Return the (x, y) coordinate for the center point of the cell that contains the specified text.  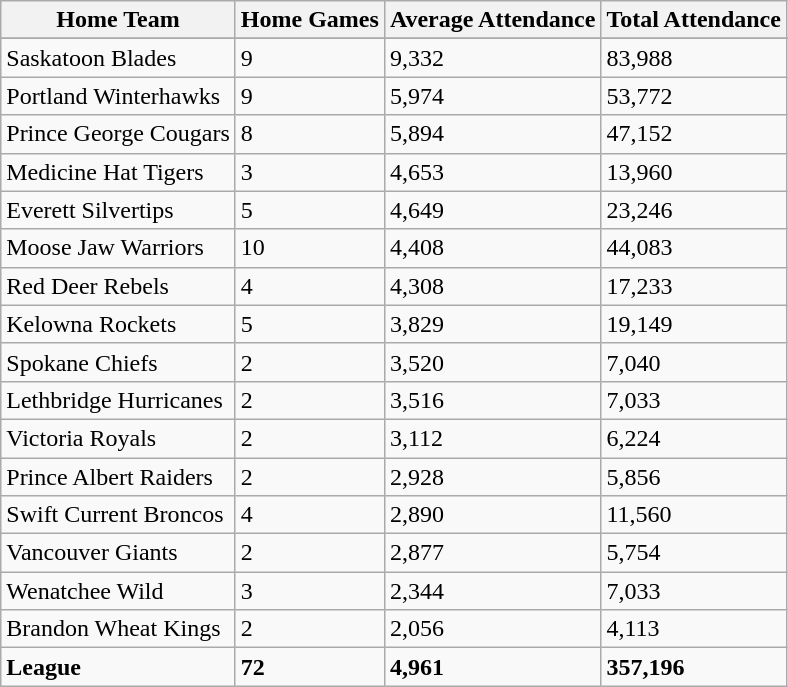
4,653 (492, 172)
Prince George Cougars (118, 134)
3,516 (492, 400)
Kelowna Rockets (118, 324)
Red Deer Rebels (118, 286)
4,113 (694, 629)
13,960 (694, 172)
8 (310, 134)
5,894 (492, 134)
Swift Current Broncos (118, 515)
6,224 (694, 438)
Portland Winterhawks (118, 96)
9,332 (492, 58)
11,560 (694, 515)
4,308 (492, 286)
17,233 (694, 286)
3,520 (492, 362)
Average Attendance (492, 20)
2,056 (492, 629)
Victoria Royals (118, 438)
4,408 (492, 248)
44,083 (694, 248)
357,196 (694, 667)
72 (310, 667)
Prince Albert Raiders (118, 477)
Vancouver Giants (118, 553)
2,890 (492, 515)
Total Attendance (694, 20)
3,112 (492, 438)
Home Games (310, 20)
Brandon Wheat Kings (118, 629)
Everett Silvertips (118, 210)
Wenatchee Wild (118, 591)
7,040 (694, 362)
5,856 (694, 477)
2,877 (492, 553)
23,246 (694, 210)
47,152 (694, 134)
2,928 (492, 477)
10 (310, 248)
Medicine Hat Tigers (118, 172)
83,988 (694, 58)
19,149 (694, 324)
Spokane Chiefs (118, 362)
4,961 (492, 667)
3,829 (492, 324)
53,772 (694, 96)
Home Team (118, 20)
Moose Jaw Warriors (118, 248)
Lethbridge Hurricanes (118, 400)
5,754 (694, 553)
5,974 (492, 96)
2,344 (492, 591)
League (118, 667)
Saskatoon Blades (118, 58)
4,649 (492, 210)
